Pinpoint the cell where the given text exists, returning its (X, Y) midpoint coordinate. 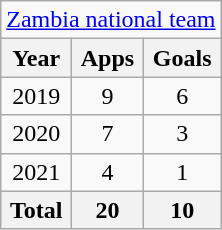
7 (108, 134)
Year (36, 58)
6 (182, 96)
Goals (182, 58)
1 (182, 172)
2019 (36, 96)
9 (108, 96)
2020 (36, 134)
3 (182, 134)
2021 (36, 172)
10 (182, 210)
4 (108, 172)
Apps (108, 58)
20 (108, 210)
Total (36, 210)
Zambia national team (111, 20)
